Extract the (X, Y) coordinate from the center of the cell holding the provided text.  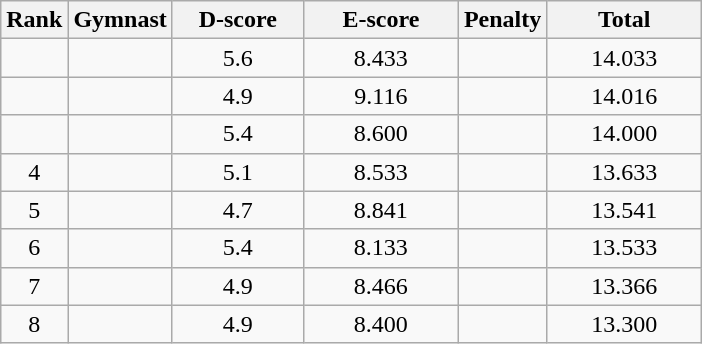
8 (34, 324)
5.6 (238, 58)
13.541 (624, 210)
8.533 (380, 172)
13.533 (624, 248)
8.400 (380, 324)
14.000 (624, 134)
Total (624, 20)
7 (34, 286)
9.116 (380, 96)
D-score (238, 20)
5.1 (238, 172)
Gymnast (120, 20)
E-score (380, 20)
13.300 (624, 324)
6 (34, 248)
8.841 (380, 210)
14.033 (624, 58)
8.600 (380, 134)
8.433 (380, 58)
4 (34, 172)
8.466 (380, 286)
13.633 (624, 172)
5 (34, 210)
8.133 (380, 248)
14.016 (624, 96)
Rank (34, 20)
13.366 (624, 286)
4.7 (238, 210)
Penalty (502, 20)
